Provide the [X, Y] coordinate of the cell's center where the given text is located.  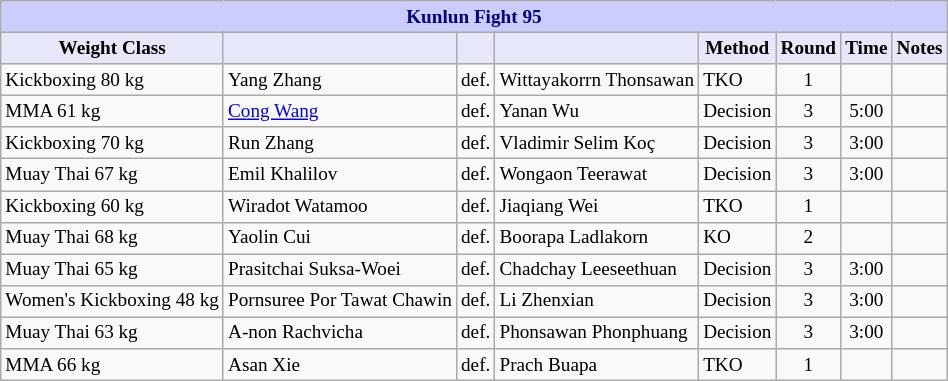
Notes [920, 48]
Prasitchai Suksa-Woei [340, 270]
A-non Rachvicha [340, 333]
Yaolin Cui [340, 238]
Muay Thai 65 kg [112, 270]
2 [808, 238]
Muay Thai 63 kg [112, 333]
5:00 [866, 111]
Prach Buapa [597, 365]
Kickboxing 80 kg [112, 80]
MMA 61 kg [112, 111]
KO [738, 238]
Wiradot Watamoo [340, 206]
Kickboxing 60 kg [112, 206]
Kunlun Fight 95 [474, 17]
Weight Class [112, 48]
Cong Wang [340, 111]
Emil Khalilov [340, 175]
Chadchay Leeseethuan [597, 270]
Run Zhang [340, 143]
Li Zhenxian [597, 301]
Wittayakorrn Thonsawan [597, 80]
Boorapa Ladlakorn [597, 238]
Asan Xie [340, 365]
Muay Thai 67 kg [112, 175]
Time [866, 48]
Women's Kickboxing 48 kg [112, 301]
Phonsawan Phonphuang [597, 333]
MMA 66 kg [112, 365]
Kickboxing 70 kg [112, 143]
Wongaon Teerawat [597, 175]
Jiaqiang Wei [597, 206]
Method [738, 48]
Round [808, 48]
Yanan Wu [597, 111]
Vladimir Selim Koç [597, 143]
Pornsuree Por Tawat Chawin [340, 301]
Muay Thai 68 kg [112, 238]
Yang Zhang [340, 80]
